Locate the cell with the specified text and output its [X, Y] center coordinate. 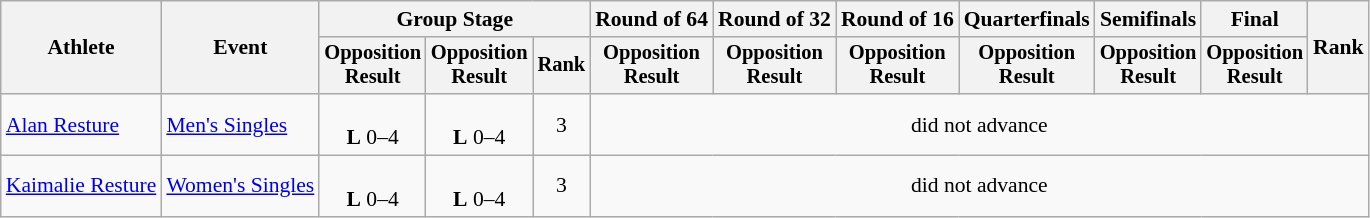
Event [240, 48]
Men's Singles [240, 124]
Round of 64 [652, 19]
Kaimalie Resture [82, 186]
Quarterfinals [1027, 19]
Athlete [82, 48]
Round of 16 [898, 19]
Women's Singles [240, 186]
Alan Resture [82, 124]
Final [1254, 19]
Semifinals [1148, 19]
Group Stage [454, 19]
Round of 32 [774, 19]
